Detect which cell encompasses the target text, then output its [X, Y] center coordinate. 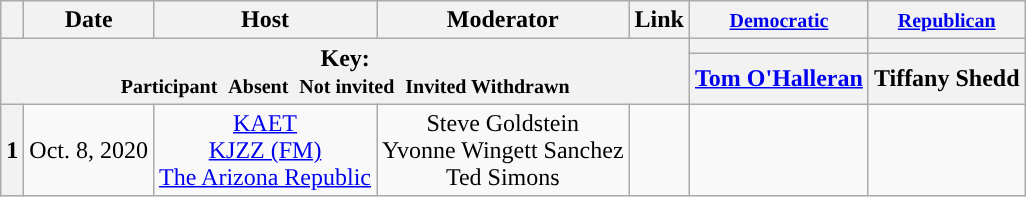
Date [89, 20]
KAETKJZZ (FM)The Arizona Republic [266, 150]
Moderator [504, 20]
Democratic [780, 20]
Tom O'Halleran [780, 78]
Tiffany Shedd [946, 78]
Key: Participant Absent Not invited Invited Withdrawn [346, 72]
Steve GoldsteinYvonne Wingett SanchezTed Simons [504, 150]
Link [659, 20]
Host [266, 20]
Oct. 8, 2020 [89, 150]
1 [12, 150]
Republican [946, 20]
